Locate the cell with the specified text and output its (X, Y) center coordinate. 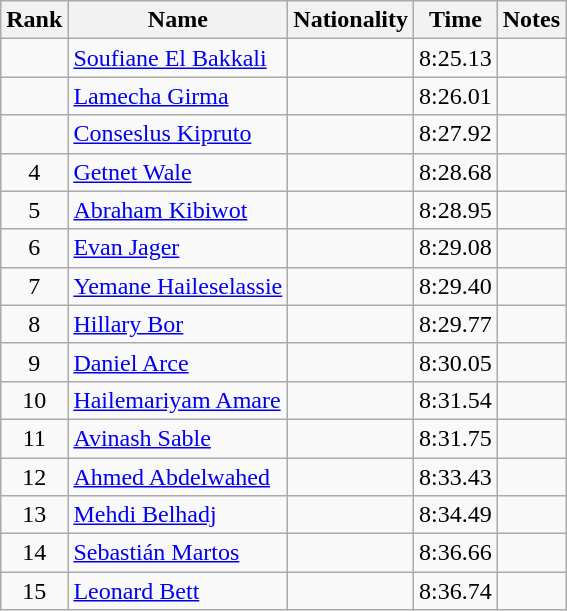
8:28.95 (456, 210)
Nationality (351, 20)
8:28.68 (456, 172)
Conseslus Kipruto (178, 134)
5 (34, 210)
Notes (531, 20)
4 (34, 172)
Time (456, 20)
Soufiane El Bakkali (178, 58)
8:31.54 (456, 400)
9 (34, 362)
8:36.74 (456, 591)
8:29.08 (456, 248)
Lamecha Girma (178, 96)
Name (178, 20)
8:29.40 (456, 286)
8:34.49 (456, 515)
Ahmed Abdelwahed (178, 477)
8:29.77 (456, 324)
14 (34, 553)
8:36.66 (456, 553)
8:33.43 (456, 477)
8 (34, 324)
6 (34, 248)
Yemane Haileselassie (178, 286)
Sebastián Martos (178, 553)
Mehdi Belhadj (178, 515)
13 (34, 515)
7 (34, 286)
11 (34, 438)
Daniel Arce (178, 362)
Abraham Kibiwot (178, 210)
Avinash Sable (178, 438)
15 (34, 591)
8:26.01 (456, 96)
Hailemariyam Amare (178, 400)
Getnet Wale (178, 172)
8:27.92 (456, 134)
8:31.75 (456, 438)
12 (34, 477)
8:30.05 (456, 362)
10 (34, 400)
Rank (34, 20)
Leonard Bett (178, 591)
Evan Jager (178, 248)
8:25.13 (456, 58)
Hillary Bor (178, 324)
